Identify which cell holds the provided text, then report its (X, Y) central coordinate. 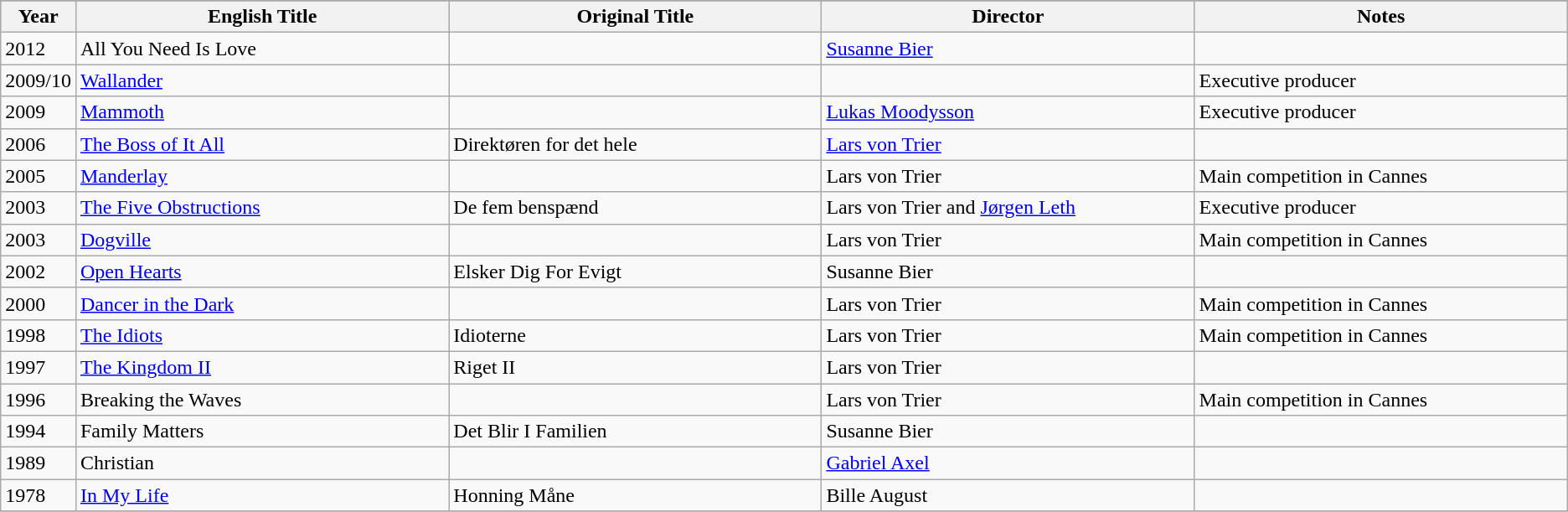
Dancer in the Dark (261, 303)
2009/10 (39, 80)
1989 (39, 463)
Year (39, 17)
1998 (39, 335)
Lukas Moodysson (1008, 112)
2000 (39, 303)
The Idiots (261, 335)
Dogville (261, 240)
2009 (39, 112)
1994 (39, 432)
Direktøren for det hele (635, 144)
The Kingdom II (261, 367)
In My Life (261, 495)
The Five Obstructions (261, 208)
2012 (39, 49)
Original Title (635, 17)
Breaking the Waves (261, 400)
Bille August (1008, 495)
1996 (39, 400)
The Boss of It All (261, 144)
All You Need Is Love (261, 49)
Family Matters (261, 432)
Manderlay (261, 176)
De fem benspænd (635, 208)
Idioterne (635, 335)
Det Blir I Familien (635, 432)
Mammoth (261, 112)
Honning Måne (635, 495)
Lars von Trier and Jørgen Leth (1008, 208)
Director (1008, 17)
Elsker Dig For Evigt (635, 272)
2005 (39, 176)
Notes (1380, 17)
Christian (261, 463)
1978 (39, 495)
Open Hearts (261, 272)
Riget II (635, 367)
Wallander (261, 80)
English Title (261, 17)
1997 (39, 367)
2002 (39, 272)
Gabriel Axel (1008, 463)
2006 (39, 144)
